Output the (x, y) coordinate of the center of the cell containing the given text.  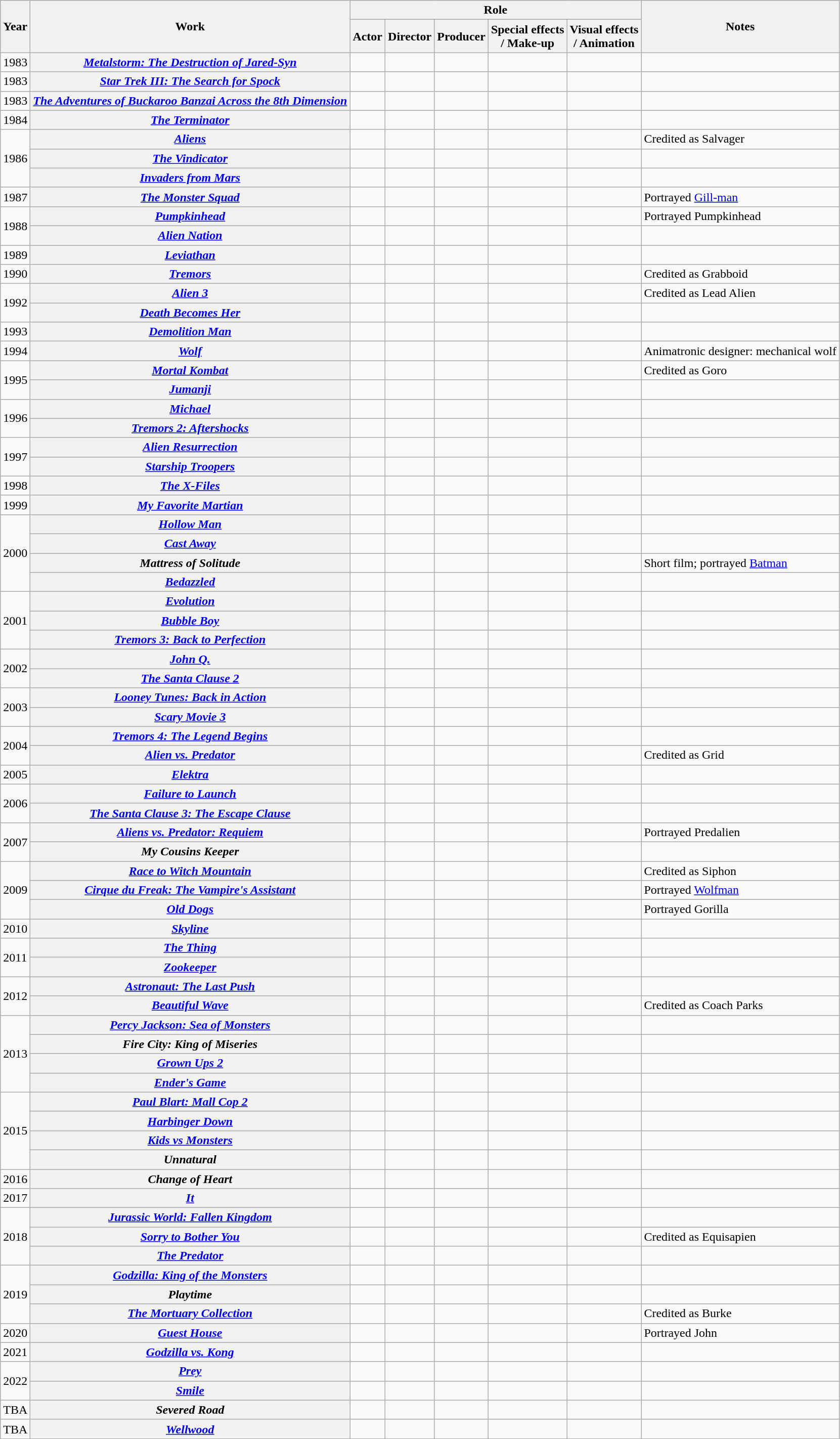
Credited as Salvager (740, 139)
Credited as Siphon (740, 870)
Producer (461, 36)
Tremors 2: Aftershocks (190, 428)
1998 (15, 486)
Credited as Coach Parks (740, 1006)
Wolf (190, 351)
2013 (15, 1054)
The Monster Squad (190, 197)
1988 (15, 226)
Mortal Kombat (190, 370)
Credited as Grabboid (740, 274)
2005 (15, 774)
2003 (15, 707)
Severed Road (190, 1410)
My Cousins Keeper (190, 851)
Godzilla vs. Kong (190, 1352)
1984 (15, 120)
2012 (15, 996)
Sorry to Bother You (190, 1237)
Director (410, 36)
Jumanji (190, 389)
Prey (190, 1371)
Credited as Lead Alien (740, 293)
John Q. (190, 659)
The Thing (190, 948)
Bubble Boy (190, 621)
1996 (15, 418)
Mattress of Solitude (190, 563)
The Santa Clause 3: The Escape Clause (190, 813)
1993 (15, 332)
Tremors (190, 274)
Astronaut: The Last Push (190, 986)
Tremors 4: The Legend Begins (190, 736)
2017 (15, 1198)
Jurassic World: Fallen Kingdom (190, 1217)
2001 (15, 621)
2020 (15, 1333)
Death Becomes Her (190, 313)
2018 (15, 1237)
Playtime (190, 1294)
Starship Troopers (190, 466)
1999 (15, 505)
2004 (15, 746)
Short film; portrayed Batman (740, 563)
Metalstorm: The Destruction of Jared-Syn (190, 62)
Percy Jackson: Sea of Monsters (190, 1025)
2011 (15, 957)
Evolution (190, 601)
The Terminator (190, 120)
Alien Nation (190, 235)
2006 (15, 803)
1995 (15, 380)
Portrayed Pumpkinhead (740, 216)
Leviathan (190, 254)
Wellwood (190, 1429)
Pumpkinhead (190, 216)
Alien Resurrection (190, 447)
Role (496, 10)
The Predator (190, 1256)
Portrayed Wolfman (740, 890)
Invaders from Mars (190, 178)
Beautiful Wave (190, 1006)
1987 (15, 197)
Credited as Grid (740, 755)
It (190, 1198)
Animatronic designer: mechanical wolf (740, 351)
Credited as Goro (740, 370)
Work (190, 26)
Zookeeper (190, 967)
Kids vs Monsters (190, 1140)
The Santa Clause 2 (190, 678)
Star Trek III: The Search for Spock (190, 81)
Looney Tunes: Back in Action (190, 697)
Race to Witch Mountain (190, 870)
Portrayed Predalien (740, 832)
Failure to Launch (190, 794)
Michael (190, 409)
Visual effects / Animation (604, 36)
Ender's Game (190, 1082)
Portrayed John (740, 1333)
Harbinger Down (190, 1121)
Grown Ups 2 (190, 1063)
2016 (15, 1179)
The X-Files (190, 486)
Special effects / Make-up (527, 36)
Credited as Equisapien (740, 1237)
Aliens (190, 139)
Portrayed Gill-man (740, 197)
The Vindicator (190, 158)
The Mortuary Collection (190, 1314)
Credited as Burke (740, 1314)
1997 (15, 457)
The Adventures of Buckaroo Banzai Across the 8th Dimension (190, 101)
Aliens vs. Predator: Requiem (190, 832)
Cirque du Freak: The Vampire's Assistant (190, 890)
2010 (15, 929)
2021 (15, 1352)
Unnatural (190, 1159)
2019 (15, 1294)
Notes (740, 26)
Scary Movie 3 (190, 717)
Skyline (190, 929)
Guest House (190, 1333)
2015 (15, 1130)
1986 (15, 158)
1994 (15, 351)
2002 (15, 669)
Alien vs. Predator (190, 755)
Tremors 3: Back to Perfection (190, 640)
Fire City: King of Miseries (190, 1044)
2022 (15, 1381)
Godzilla: King of the Monsters (190, 1275)
Year (15, 26)
Hollow Man (190, 524)
2007 (15, 842)
Old Dogs (190, 909)
1990 (15, 274)
Smile (190, 1390)
Cast Away (190, 543)
Demolition Man (190, 332)
1992 (15, 303)
Elektra (190, 774)
2000 (15, 553)
Actor (368, 36)
Bedazzled (190, 582)
Paul Blart: Mall Cop 2 (190, 1102)
My Favorite Martian (190, 505)
Change of Heart (190, 1179)
1989 (15, 254)
Portrayed Gorilla (740, 909)
Alien 3 (190, 293)
2009 (15, 890)
